Capture the cell that displays the provided text and extract its (x, y) central coordinate. 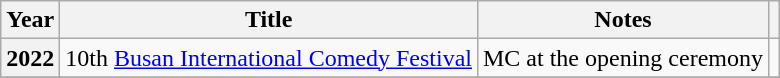
10th Busan International Comedy Festival (269, 58)
2022 (30, 58)
MC at the opening ceremony (622, 58)
Title (269, 20)
Notes (622, 20)
Year (30, 20)
